Locate the cell with the specified text and output its [X, Y] center coordinate. 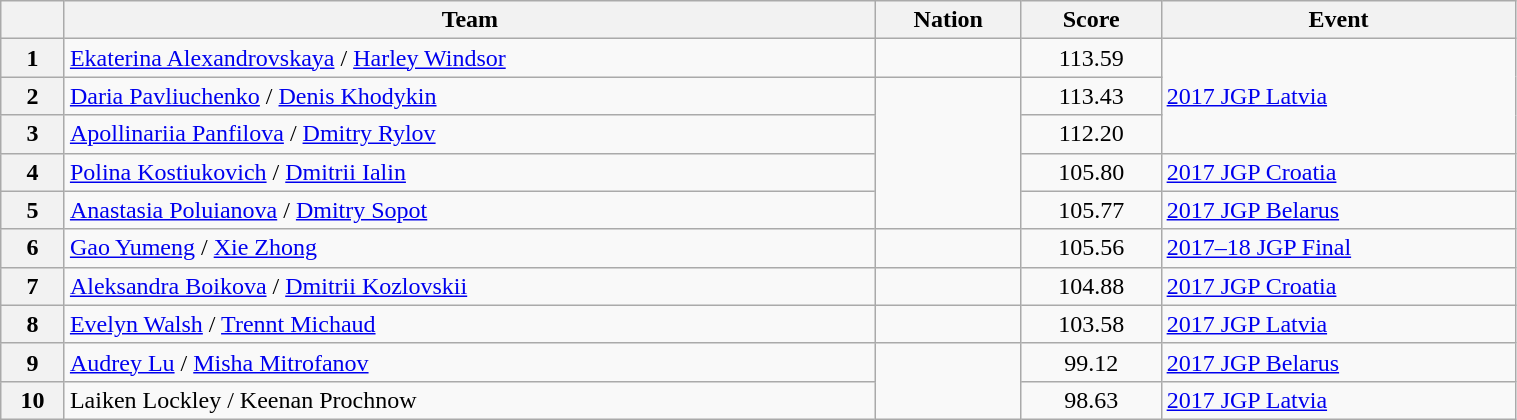
2017–18 JGP Final [1338, 248]
7 [33, 286]
9 [33, 362]
Anastasia Poluianova / Dmitry Sopot [470, 210]
113.59 [1091, 58]
Score [1091, 20]
10 [33, 400]
98.63 [1091, 400]
4 [33, 172]
5 [33, 210]
6 [33, 248]
Daria Pavliuchenko / Denis Khodykin [470, 96]
Nation [948, 20]
Team [470, 20]
99.12 [1091, 362]
103.58 [1091, 324]
105.77 [1091, 210]
Audrey Lu / Misha Mitrofanov [470, 362]
Aleksandra Boikova / Dmitrii Kozlovskii [470, 286]
105.80 [1091, 172]
2 [33, 96]
Ekaterina Alexandrovskaya / Harley Windsor [470, 58]
3 [33, 134]
Polina Kostiukovich / Dmitrii Ialin [470, 172]
113.43 [1091, 96]
Gao Yumeng / Xie Zhong [470, 248]
1 [33, 58]
8 [33, 324]
Evelyn Walsh / Trennt Michaud [470, 324]
104.88 [1091, 286]
Laiken Lockley / Keenan Prochnow [470, 400]
Event [1338, 20]
105.56 [1091, 248]
Apollinariia Panfilova / Dmitry Rylov [470, 134]
112.20 [1091, 134]
